Scan for the cell matching the given text and deliver its [x, y] coordinate at center. 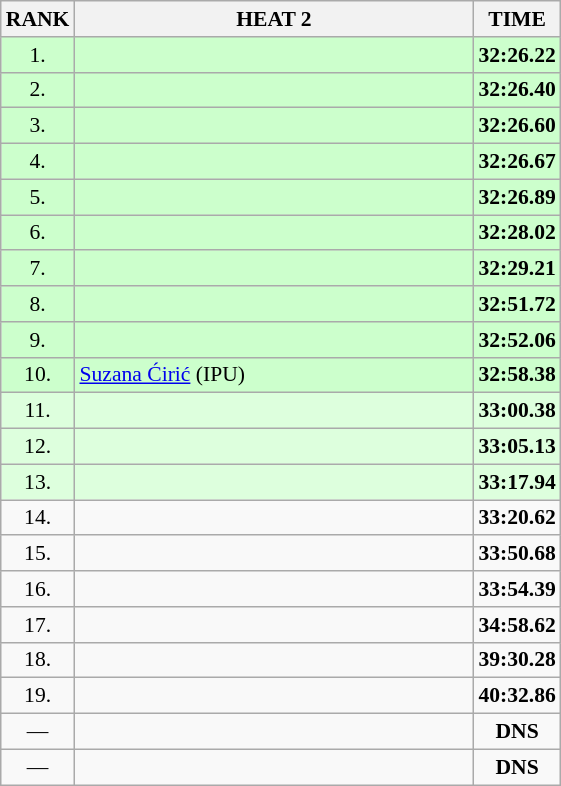
32:26.40 [516, 90]
32:52.06 [516, 340]
12. [38, 447]
2. [38, 90]
32:28.02 [516, 233]
HEAT 2 [274, 19]
TIME [516, 19]
1. [38, 55]
39:30.28 [516, 660]
11. [38, 411]
4. [38, 162]
33:20.62 [516, 518]
6. [38, 233]
3. [38, 126]
8. [38, 304]
7. [38, 269]
32:58.38 [516, 375]
14. [38, 518]
33:17.94 [516, 482]
32:26.22 [516, 55]
33:00.38 [516, 411]
33:05.13 [516, 447]
16. [38, 589]
13. [38, 482]
18. [38, 660]
32:26.67 [516, 162]
RANK [38, 19]
19. [38, 696]
10. [38, 375]
33:50.68 [516, 554]
15. [38, 554]
Suzana Ćirić (IPU) [274, 375]
32:29.21 [516, 269]
32:26.89 [516, 197]
40:32.86 [516, 696]
9. [38, 340]
5. [38, 197]
32:26.60 [516, 126]
33:54.39 [516, 589]
32:51.72 [516, 304]
17. [38, 625]
34:58.62 [516, 625]
